Return (X, Y) of the center of cell containing provided text 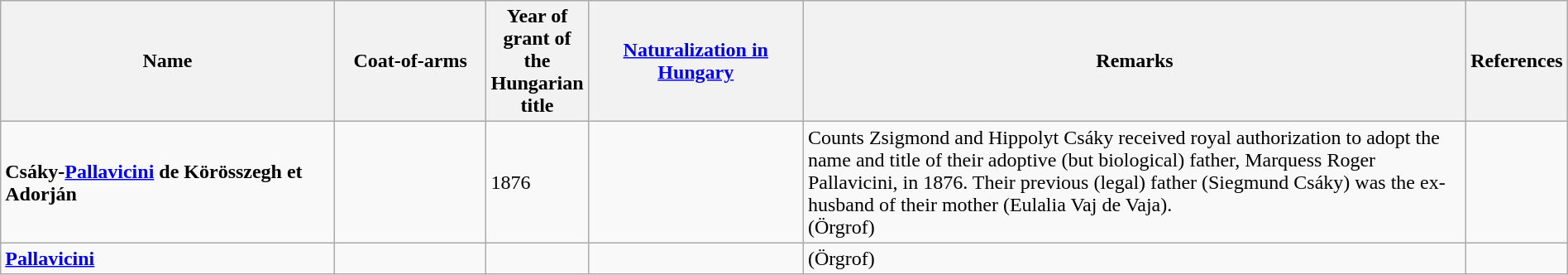
Naturalization in Hungary (696, 61)
Remarks (1135, 61)
(Örgrof) (1135, 258)
Pallavicini (167, 258)
References (1517, 61)
Coat-of-arms (410, 61)
Csáky-Pallavicini de Körösszegh et Adorján (167, 182)
1876 (538, 182)
Name (167, 61)
Year of grant of the Hungarian title (538, 61)
